Search for the cell housing the specified text and yield its (x, y) center coordinate. 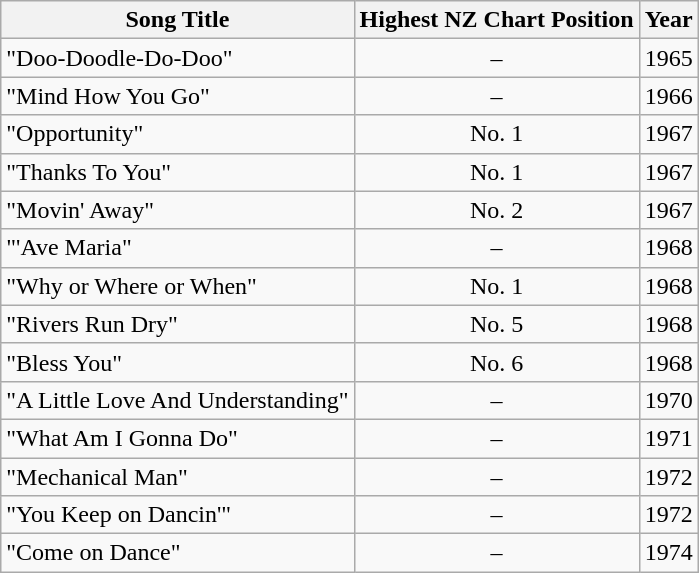
No. 5 (496, 324)
"Bless You" (178, 362)
1974 (668, 553)
"Mechanical Man" (178, 477)
Year (668, 20)
"Thanks To You" (178, 172)
"Why or Where or When" (178, 286)
1965 (668, 58)
1966 (668, 96)
"Opportunity" (178, 134)
"Mind How You Go" (178, 96)
1970 (668, 400)
"A Little Love And Understanding" (178, 400)
Highest NZ Chart Position (496, 20)
"You Keep on Dancin'" (178, 515)
Song Title (178, 20)
No. 2 (496, 210)
"'Ave Maria" (178, 248)
"Movin' Away" (178, 210)
"Doo-Doodle-Do-Doo" (178, 58)
"Rivers Run Dry" (178, 324)
"What Am I Gonna Do" (178, 438)
No. 6 (496, 362)
"Come on Dance" (178, 553)
1971 (668, 438)
